Scan for the cell matching the given text and deliver its (x, y) coordinate at center. 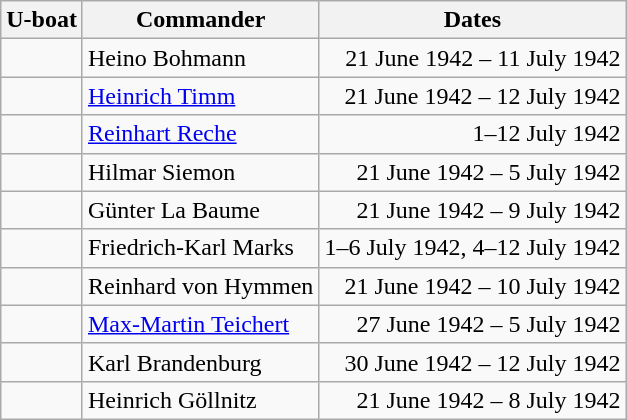
Heinrich Timm (200, 96)
27 June 1942 – 5 July 1942 (472, 324)
U-boat (42, 20)
Dates (472, 20)
Karl Brandenburg (200, 362)
Heino Bohmann (200, 58)
21 June 1942 – 12 July 1942 (472, 96)
Max-Martin Teichert (200, 324)
21 June 1942 – 10 July 1942 (472, 286)
Reinhart Reche (200, 134)
Günter La Baume (200, 210)
21 June 1942 – 5 July 1942 (472, 172)
21 June 1942 – 9 July 1942 (472, 210)
1–6 July 1942, 4–12 July 1942 (472, 248)
Friedrich-Karl Marks (200, 248)
Heinrich Göllnitz (200, 400)
21 June 1942 – 11 July 1942 (472, 58)
1–12 July 1942 (472, 134)
Hilmar Siemon (200, 172)
30 June 1942 – 12 July 1942 (472, 362)
21 June 1942 – 8 July 1942 (472, 400)
Reinhard von Hymmen (200, 286)
Commander (200, 20)
